Output the (X, Y) coordinate of the center of the cell containing the given text.  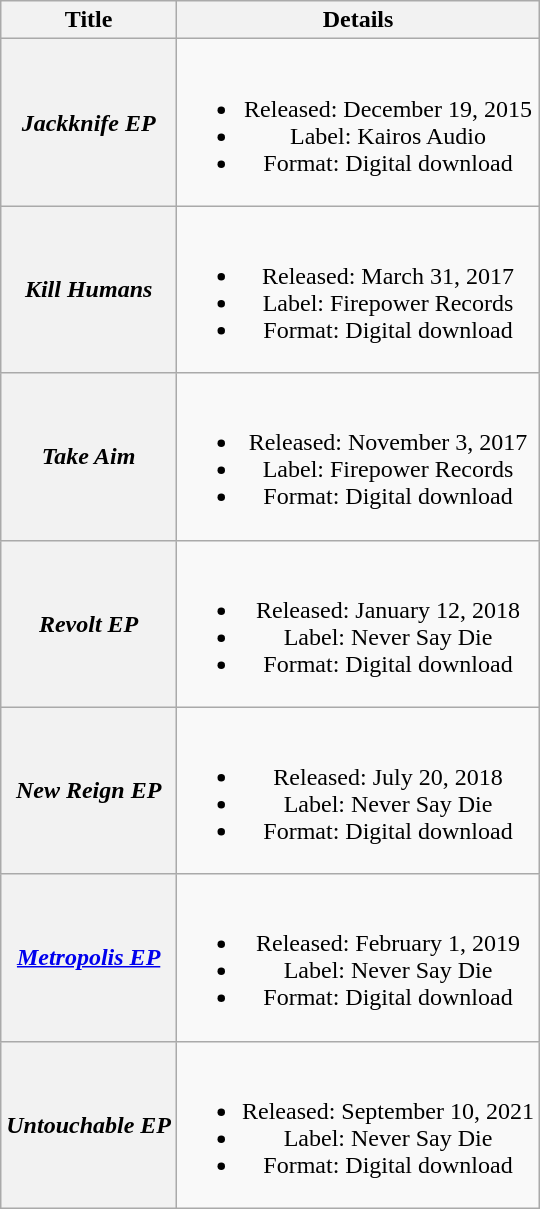
Kill Humans (89, 290)
Released: February 1, 2019Label: Never Say DieFormat: Digital download (358, 958)
Released: November 3, 2017Label: Firepower RecordsFormat: Digital download (358, 456)
Metropolis EP (89, 958)
Untouchable EP (89, 1124)
Title (89, 20)
Revolt EP (89, 624)
Released: January 12, 2018Label: Never Say DieFormat: Digital download (358, 624)
Released: September 10, 2021Label: Never Say DieFormat: Digital download (358, 1124)
Details (358, 20)
Take Aim (89, 456)
Released: July 20, 2018Label: Never Say DieFormat: Digital download (358, 790)
Released: March 31, 2017Label: Firepower RecordsFormat: Digital download (358, 290)
New Reign EP (89, 790)
Released: December 19, 2015Label: Kairos AudioFormat: Digital download (358, 122)
Jackknife EP (89, 122)
